Detect which cell encompasses the target text, then output its (X, Y) center coordinate. 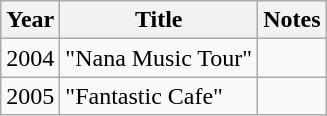
"Nana Music Tour" (159, 58)
"Fantastic Cafe" (159, 96)
Notes (292, 20)
2004 (30, 58)
Title (159, 20)
Year (30, 20)
2005 (30, 96)
